Return the [x, y] coordinate for the center point of the cell that contains the specified text.  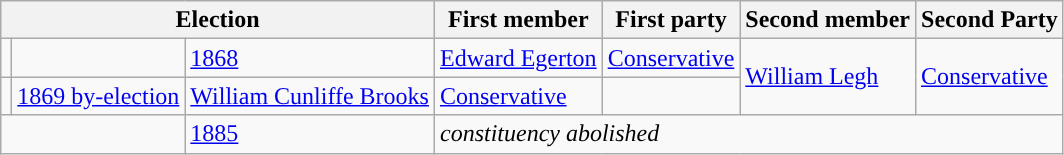
Second Party [990, 20]
Edward Egerton [518, 58]
1869 by-election [98, 96]
1885 [310, 134]
1868 [310, 58]
First party [671, 20]
First member [518, 20]
Second member [828, 20]
William Cunliffe Brooks [310, 96]
William Legh [828, 77]
constituency abolished [748, 134]
Election [218, 20]
